Determine the [x, y] coordinate at the center of the cell enclosing the given text.  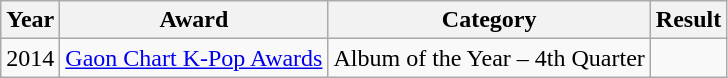
Year [30, 20]
Album of the Year – 4th Quarter [489, 58]
Award [194, 20]
2014 [30, 58]
Result [688, 20]
Gaon Chart K-Pop Awards [194, 58]
Category [489, 20]
